Scan for the cell matching the given text and deliver its [x, y] coordinate at center. 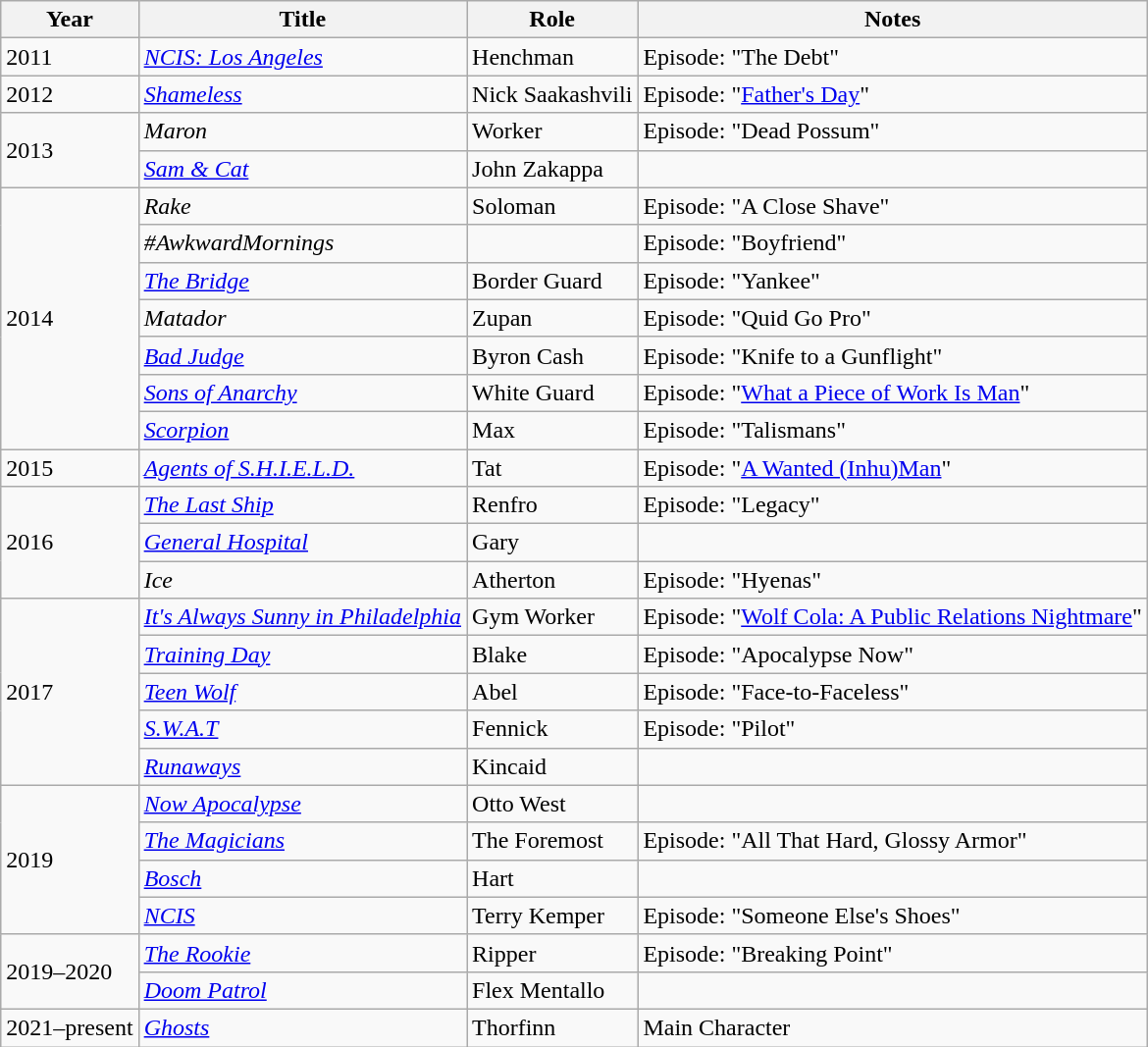
Episode: "Apocalypse Now" [893, 654]
Worker [552, 131]
Episode: "Talismans" [893, 430]
Now Apocalypse [302, 804]
Episode: "Knife to a Gunflight" [893, 355]
Max [552, 430]
Thorfinn [552, 1027]
Byron Cash [552, 355]
Abel [552, 692]
Soloman [552, 206]
2016 [70, 543]
Zupan [552, 318]
Episode: "A Wanted (Inhu)Man" [893, 468]
Teen Wolf [302, 692]
Episode: "Father's Day" [893, 94]
The Last Ship [302, 505]
2011 [70, 57]
Blake [552, 654]
Main Character [893, 1027]
Episode: "The Debt" [893, 57]
Episode: "Yankee" [893, 281]
2015 [70, 468]
2019–2020 [70, 971]
Maron [302, 131]
Episode: "Legacy" [893, 505]
Fennick [552, 729]
Terry Kemper [552, 916]
Episode: "What a Piece of Work Is Man" [893, 393]
The Rookie [302, 953]
Episode: "Wolf Cola: A Public Relations Nightmare" [893, 617]
John Zakappa [552, 169]
Otto West [552, 804]
General Hospital [302, 543]
The Bridge [302, 281]
Flex Mentallo [552, 990]
2013 [70, 150]
Hart [552, 878]
Scorpion [302, 430]
Episode: "Breaking Point" [893, 953]
Episode: "Face-to-Faceless" [893, 692]
Atherton [552, 580]
Shameless [302, 94]
Gym Worker [552, 617]
Role [552, 20]
Runaways [302, 766]
Notes [893, 20]
NCIS: Los Angeles [302, 57]
The Foremost [552, 841]
Training Day [302, 654]
Episode: "Quid Go Pro" [893, 318]
Bosch [302, 878]
2021–present [70, 1027]
S.W.A.T [302, 729]
Gary [552, 543]
Doom Patrol [302, 990]
#AwkwardMornings [302, 243]
Episode: "All That Hard, Glossy Armor" [893, 841]
Episode: "A Close Shave" [893, 206]
Henchman [552, 57]
Episode: "Dead Possum" [893, 131]
2014 [70, 318]
Agents of S.H.I.E.L.D. [302, 468]
Episode: "Pilot" [893, 729]
White Guard [552, 393]
2017 [70, 692]
It's Always Sunny in Philadelphia [302, 617]
The Magicians [302, 841]
2019 [70, 860]
Year [70, 20]
Episode: "Boyfriend" [893, 243]
Sons of Anarchy [302, 393]
Title [302, 20]
Bad Judge [302, 355]
Border Guard [552, 281]
Renfro [552, 505]
Ripper [552, 953]
Tat [552, 468]
Ghosts [302, 1027]
Episode: "Hyenas" [893, 580]
Matador [302, 318]
2012 [70, 94]
Nick Saakashvili [552, 94]
NCIS [302, 916]
Kincaid [552, 766]
Sam & Cat [302, 169]
Ice [302, 580]
Rake [302, 206]
Episode: "Someone Else's Shoes" [893, 916]
